For the text-containing cell, return its midpoint in (X, Y) coordinate format. 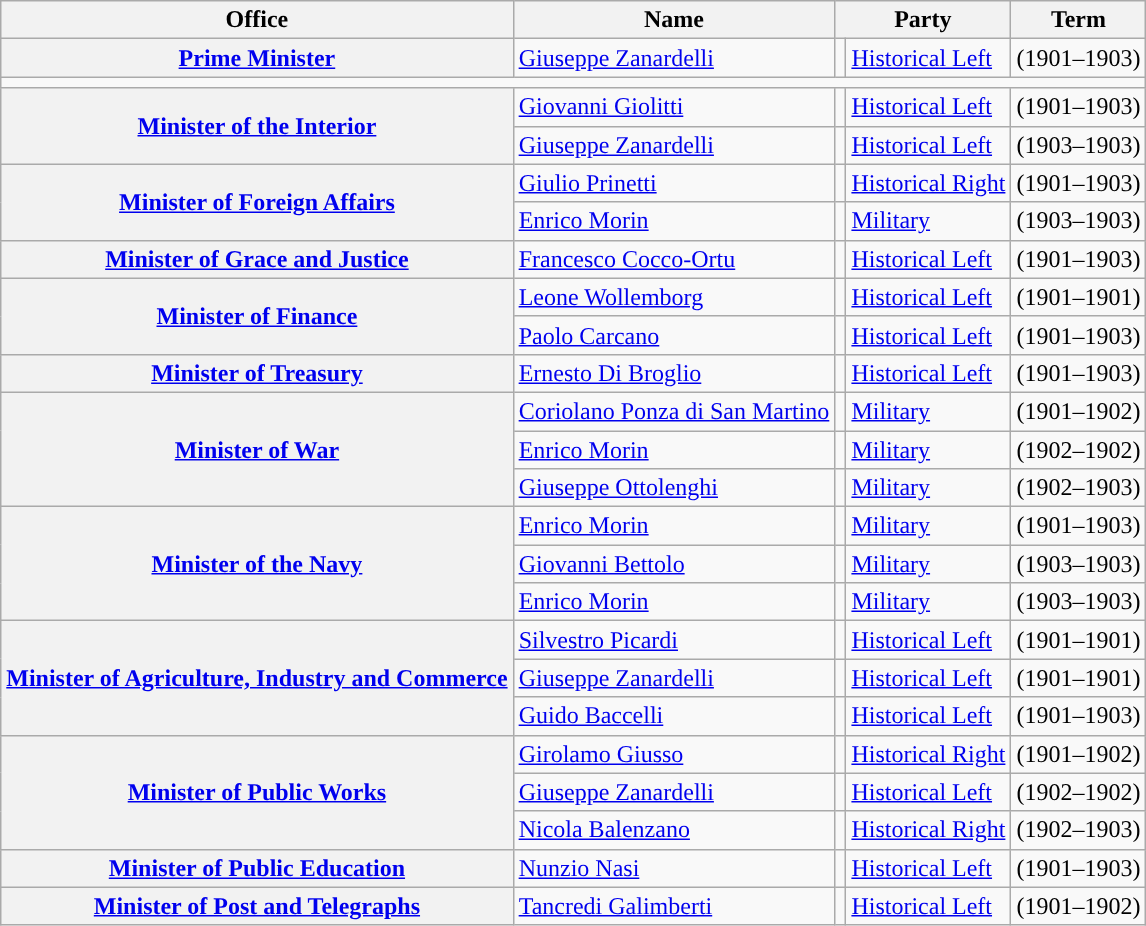
Party (923, 20)
Minister of Post and Telegraphs (257, 906)
Minister of Foreign Affairs (257, 202)
Giulio Prinetti (674, 183)
Coriolano Ponza di San Martino (674, 411)
Giuseppe Ottolenghi (674, 488)
Minister of Treasury (257, 373)
Ernesto Di Broglio (674, 373)
Prime Minister (257, 58)
Girolamo Giusso (674, 754)
Silvestro Picardi (674, 640)
Nunzio Nasi (674, 868)
Paolo Carcano (674, 335)
Minister of the Interior (257, 126)
Minister of Agriculture, Industry and Commerce (257, 678)
Minister of War (257, 449)
Giovanni Giolitti (674, 107)
Office (257, 20)
Minister of the Navy (257, 564)
Minister of Finance (257, 316)
Term (1078, 20)
Name (674, 20)
Francesco Cocco-Ortu (674, 259)
Tancredi Galimberti (674, 906)
Nicola Balenzano (674, 830)
Minister of Public Education (257, 868)
Minister of Public Works (257, 792)
Guido Baccelli (674, 716)
Giovanni Bettolo (674, 564)
Minister of Grace and Justice (257, 259)
Leone Wollemborg (674, 297)
